Return (X, Y) of the center of cell containing provided text 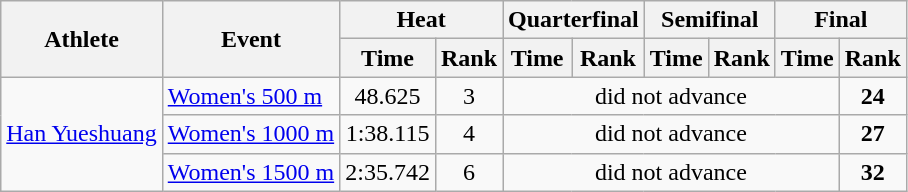
27 (872, 134)
4 (468, 134)
Semifinal (710, 20)
Women's 1000 m (250, 134)
24 (872, 96)
Final (840, 20)
Athlete (82, 39)
6 (468, 172)
Women's 1500 m (250, 172)
Women's 500 m (250, 96)
Han Yueshuang (82, 134)
32 (872, 172)
1:38.115 (388, 134)
Quarterfinal (574, 20)
48.625 (388, 96)
2:35.742 (388, 172)
Event (250, 39)
Heat (422, 20)
3 (468, 96)
